Detect which cell encompasses the target text, then output its [x, y] center coordinate. 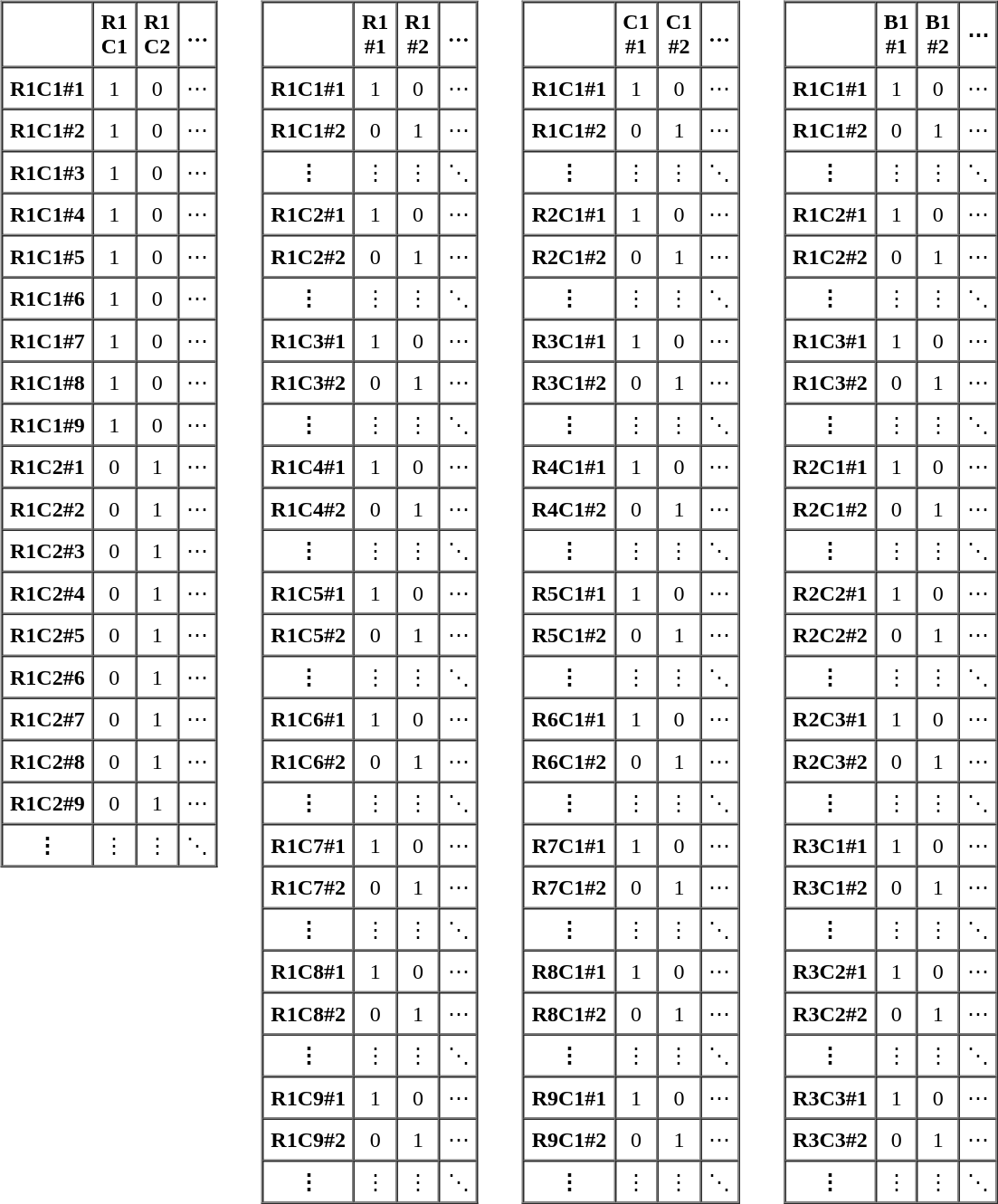
R3C3#1 [831, 1097]
R9C1#2 [570, 1139]
R3C2#1 [831, 971]
R6C1#2 [570, 761]
C1#2 [679, 34]
R1C4#2 [308, 508]
R1C9#1 [308, 1097]
R1C1#8 [47, 383]
R1C2 [157, 34]
R1C1#4 [47, 214]
R8C1#2 [570, 1013]
C1#1 [635, 34]
R3C3#2 [831, 1139]
R1C5#2 [308, 634]
R7C1#1 [570, 845]
R8C1#1 [570, 971]
R2C3#2 [831, 761]
R1C1#9 [47, 424]
R7C1#2 [570, 887]
R2C2#2 [831, 634]
R1#2 [418, 34]
B1#2 [938, 34]
R1C2#4 [47, 593]
R1C2#9 [47, 802]
R1C7#2 [308, 887]
R1C2#3 [47, 551]
R4C1#1 [570, 466]
R6C1#1 [570, 719]
R1#1 [375, 34]
R2C2#1 [831, 593]
R1C7#1 [308, 845]
R4C1#2 [570, 508]
R1C2#7 [47, 719]
R1C2#5 [47, 634]
R1C6#1 [308, 719]
R1C1#7 [47, 340]
R9C1#1 [570, 1097]
R1C4#1 [308, 466]
R1C8#1 [308, 971]
R3C2#2 [831, 1013]
R1C1#5 [47, 256]
R1C6#2 [308, 761]
R1C1#3 [47, 172]
R1C9#2 [308, 1139]
R1C2#6 [47, 677]
R1C1 [114, 34]
R1C5#1 [308, 593]
B1#1 [897, 34]
R5C1#1 [570, 593]
R2C3#1 [831, 719]
R1C2#8 [47, 761]
R5C1#2 [570, 634]
R1C8#2 [308, 1013]
R1C1#6 [47, 298]
